Extract the (X, Y) coordinate from the center of the cell holding the provided text.  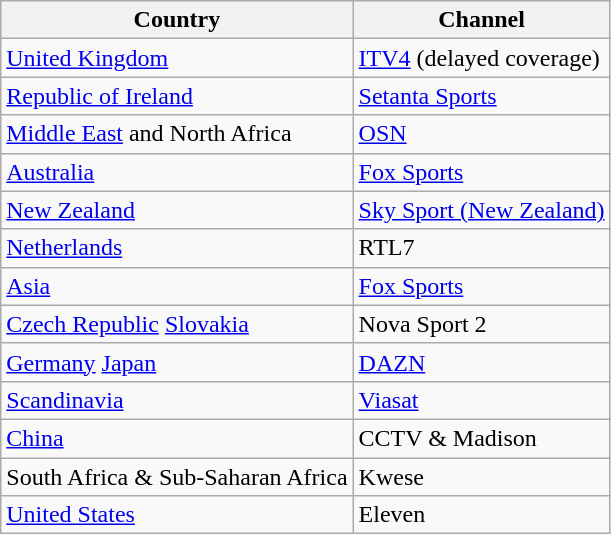
Australia (177, 172)
China (177, 438)
United States (177, 515)
ITV4 (delayed coverage) (482, 58)
DAZN (482, 362)
CCTV & Madison (482, 438)
Channel (482, 20)
Eleven (482, 515)
Country (177, 20)
Germany Japan (177, 362)
Czech Republic Slovakia (177, 324)
Middle East and North Africa (177, 134)
Asia (177, 286)
OSN (482, 134)
Nova Sport 2 (482, 324)
Sky Sport (New Zealand) (482, 210)
Netherlands (177, 248)
Setanta Sports (482, 96)
Scandinavia (177, 400)
South Africa & Sub-Saharan Africa (177, 477)
Viasat (482, 400)
RTL7 (482, 248)
New Zealand (177, 210)
Republic of Ireland (177, 96)
United Kingdom (177, 58)
Kwese (482, 477)
